For the text-containing cell, return its midpoint in [X, Y] coordinate format. 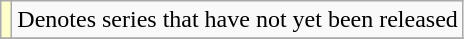
Denotes series that have not yet been released [238, 20]
